Detect which cell encompasses the target text, then output its [x, y] center coordinate. 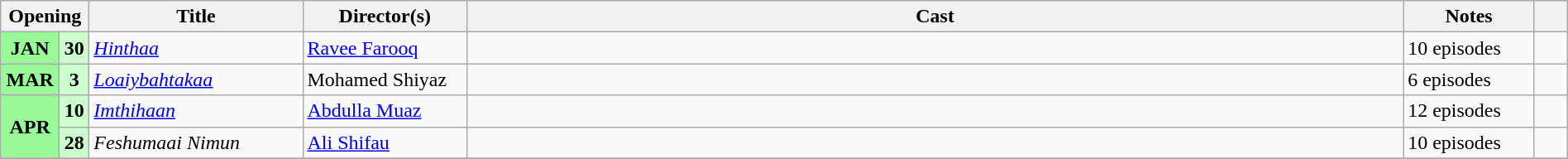
APR [30, 127]
Cast [935, 17]
Ali Shifau [385, 142]
Opening [45, 17]
30 [74, 48]
10 [74, 111]
Ravee Farooq [385, 48]
JAN [30, 48]
Imthihaan [196, 111]
MAR [30, 79]
28 [74, 142]
Notes [1469, 17]
3 [74, 79]
Abdulla Muaz [385, 111]
Title [196, 17]
Feshumaai Nimun [196, 142]
12 episodes [1469, 111]
Mohamed Shiyaz [385, 79]
6 episodes [1469, 79]
Director(s) [385, 17]
Hinthaa [196, 48]
Loaiybahtakaa [196, 79]
